Capture the cell that displays the provided text and extract its [x, y] central coordinate. 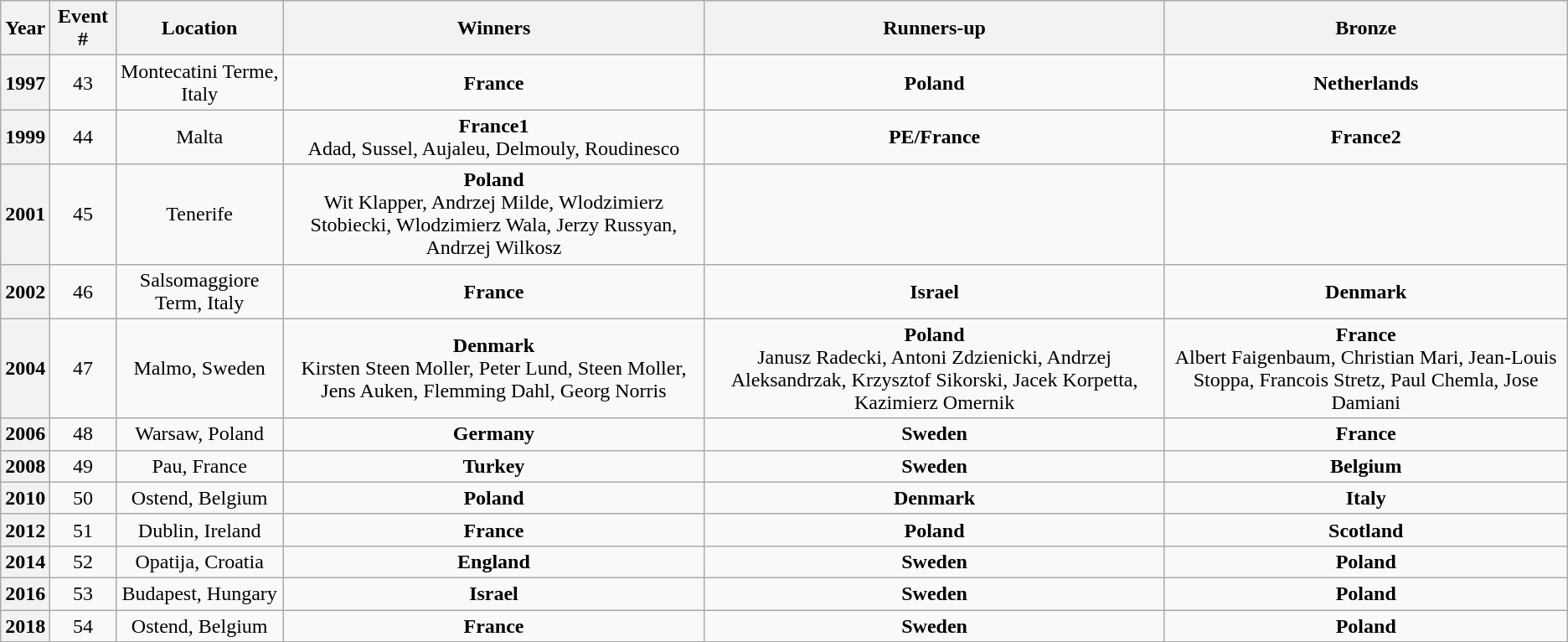
Tenerife [199, 215]
FranceAlbert Faigenbaum, Christian Mari, Jean-Louis Stoppa, Francois Stretz, Paul Chemla, Jose Damiani [1365, 369]
Budapest, Hungary [199, 593]
45 [83, 215]
Salsomaggiore Term, Italy [199, 292]
Netherlands [1365, 82]
DenmarkKirsten Steen Moller, Peter Lund, Steen Moller, Jens Auken, Flemming Dahl, Georg Norris [494, 369]
Malta [199, 137]
2002 [25, 292]
46 [83, 292]
53 [83, 593]
Pau, France [199, 466]
51 [83, 530]
44 [83, 137]
2016 [25, 593]
Turkey [494, 466]
2014 [25, 562]
PE/France [935, 137]
Warsaw, Poland [199, 434]
2004 [25, 369]
France1Adad, Sussel, Aujaleu, Delmouly, Roudinesco [494, 137]
47 [83, 369]
50 [83, 498]
2012 [25, 530]
Malmo, Sweden [199, 369]
Location [199, 28]
43 [83, 82]
Runners-up [935, 28]
Germany [494, 434]
2008 [25, 466]
France2 [1365, 137]
2018 [25, 626]
2001 [25, 215]
Year [25, 28]
Belgium [1365, 466]
England [494, 562]
1997 [25, 82]
Winners [494, 28]
2010 [25, 498]
PolandJanusz Radecki, Antoni Zdzienicki, Andrzej Aleksandrzak, Krzysztof Sikorski, Jacek Korpetta, Kazimierz Omernik [935, 369]
49 [83, 466]
Montecatini Terme, Italy [199, 82]
Dublin, Ireland [199, 530]
Bronze [1365, 28]
Opatija, Croatia [199, 562]
Italy [1365, 498]
48 [83, 434]
2006 [25, 434]
52 [83, 562]
1999 [25, 137]
PolandWit Klapper, Andrzej Milde, Wlodzimierz Stobiecki, Wlodzimierz Wala, Jerzy Russyan, Andrzej Wilkosz [494, 215]
Event # [83, 28]
54 [83, 626]
Scotland [1365, 530]
